Provide the [X, Y] coordinate of the cell's center where the given text is located.  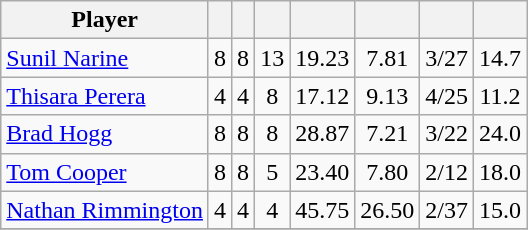
45.75 [322, 210]
9.13 [388, 96]
17.12 [322, 96]
Tom Cooper [105, 172]
2/12 [447, 172]
3/22 [447, 134]
3/27 [447, 58]
11.2 [500, 96]
23.40 [322, 172]
15.0 [500, 210]
19.23 [322, 58]
2/37 [447, 210]
Brad Hogg [105, 134]
4/25 [447, 96]
Nathan Rimmington [105, 210]
26.50 [388, 210]
24.0 [500, 134]
Sunil Narine [105, 58]
28.87 [322, 134]
Player [105, 20]
7.21 [388, 134]
Thisara Perera [105, 96]
7.80 [388, 172]
18.0 [500, 172]
14.7 [500, 58]
13 [272, 58]
7.81 [388, 58]
5 [272, 172]
